Pinpoint the cell where the given text exists, returning its [x, y] midpoint coordinate. 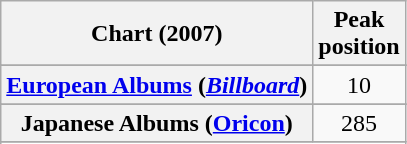
Chart (2007) [157, 34]
10 [359, 85]
European Albums (Billboard) [157, 85]
285 [359, 123]
Japanese Albums (Oricon) [157, 123]
Peakposition [359, 34]
